Output the [x, y] coordinate of the center of the cell containing the given text.  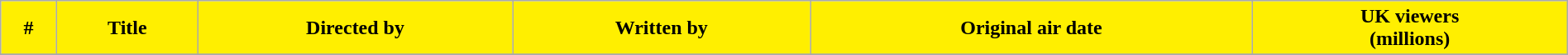
UK viewers(millions) [1409, 28]
Title [127, 28]
Original air date [1031, 28]
Written by [662, 28]
# [28, 28]
Directed by [356, 28]
